Search for the cell housing the specified text and yield its [x, y] center coordinate. 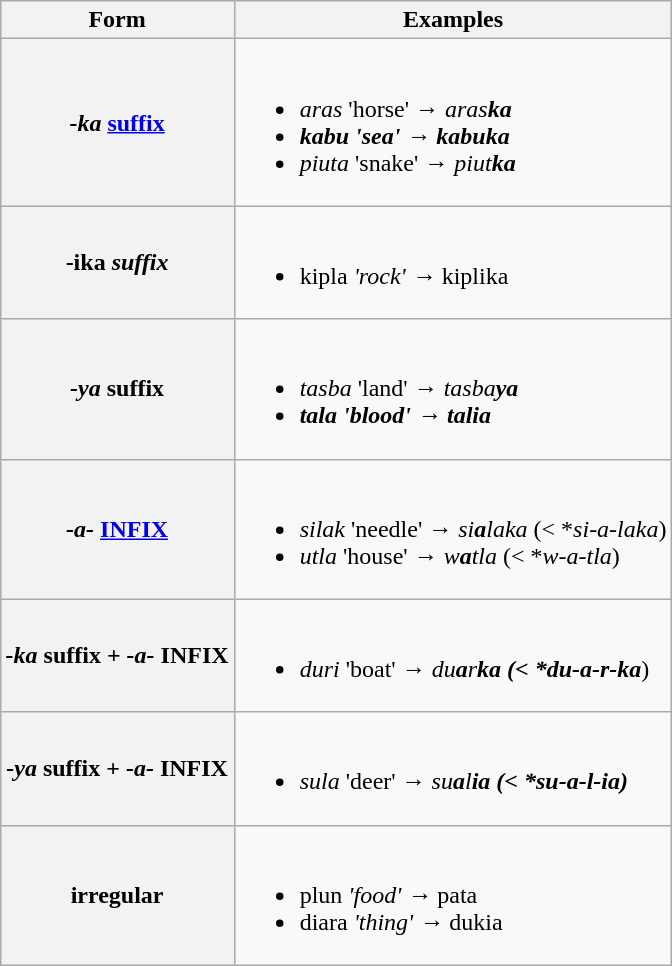
plun 'food' → patadiara 'thing' → dukia [453, 895]
-ika suffix [117, 262]
-ka suffix + -a- INFIX [117, 656]
-ka suffix [117, 122]
kipla 'rock' → kiplika [453, 262]
Form [117, 20]
-ya suffix + -a- INFIX [117, 768]
sula 'deer' → sualia (< *su-a-l-ia) [453, 768]
Examples [453, 20]
-ya suffix [117, 389]
duri 'boat' → duarka (< *du-a-r-ka) [453, 656]
irregular [117, 895]
tasba 'land' → tasbayatala 'blood' → talia [453, 389]
-a- INFIX [117, 529]
silak 'needle' → sialaka (< *si-a-laka)utla 'house' → watla (< *w-a-tla) [453, 529]
aras 'horse' → araskakabu 'sea' → kabukapiuta 'snake' → piutka [453, 122]
